Determine the [X, Y] coordinate at the center of the cell enclosing the given text.  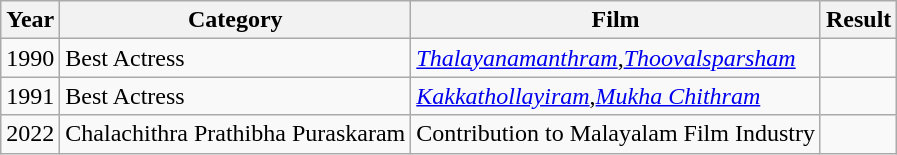
Thalayanamanthram,Thoovalsparsham [616, 58]
Chalachithra Prathibha Puraskaram [236, 134]
1991 [30, 96]
2022 [30, 134]
Result [858, 20]
Film [616, 20]
1990 [30, 58]
Category [236, 20]
Year [30, 20]
Contribution to Malayalam Film Industry [616, 134]
Kakkathollayiram,Mukha Chithram [616, 96]
